Determine the (X, Y) coordinate at the center of the cell enclosing the given text.  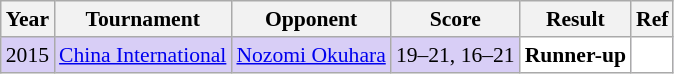
Opponent (310, 19)
Score (456, 19)
Year (28, 19)
China International (142, 55)
Ref (652, 19)
Result (576, 19)
2015 (28, 55)
19–21, 16–21 (456, 55)
Runner-up (576, 55)
Nozomi Okuhara (310, 55)
Tournament (142, 19)
